For the text-containing cell, return its midpoint in (x, y) coordinate format. 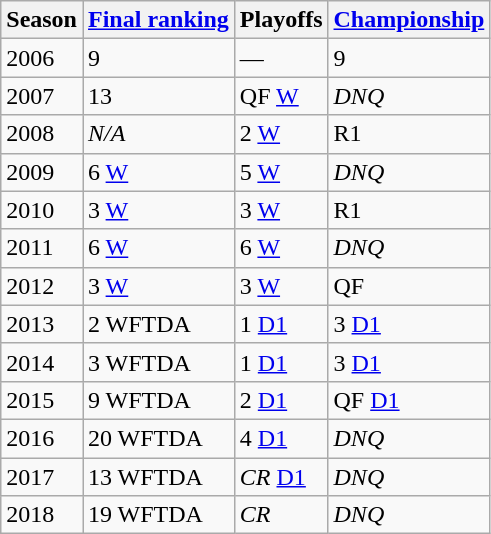
13 WFTDA (158, 477)
2009 (42, 172)
2018 (42, 515)
2015 (42, 400)
2012 (42, 286)
2008 (42, 134)
2016 (42, 438)
13 (158, 96)
2 WFTDA (158, 324)
Championship (409, 20)
CR D1 (281, 477)
2 D1 (281, 400)
QF W (281, 96)
2014 (42, 362)
2017 (42, 477)
2007 (42, 96)
CR (281, 515)
QF (409, 286)
2006 (42, 58)
Final ranking (158, 20)
5 W (281, 172)
3 WFTDA (158, 362)
9 WFTDA (158, 400)
2013 (42, 324)
2010 (42, 210)
QF D1 (409, 400)
20 WFTDA (158, 438)
4 D1 (281, 438)
Season (42, 20)
N/A (158, 134)
— (281, 58)
19 WFTDA (158, 515)
Playoffs (281, 20)
2 W (281, 134)
2011 (42, 248)
